Search for the cell housing the specified text and yield its [x, y] center coordinate. 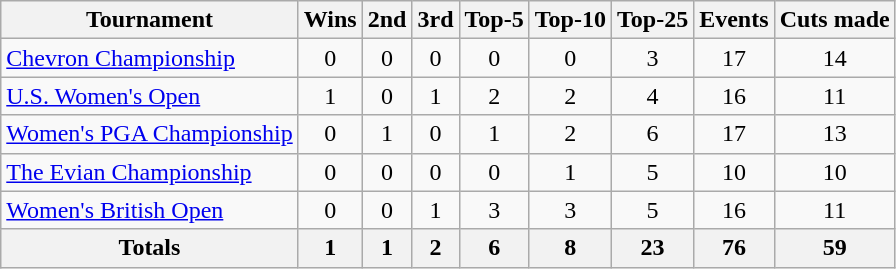
14 [834, 58]
3rd [436, 20]
U.S. Women's Open [150, 96]
Top-25 [652, 20]
Cuts made [834, 20]
Women's British Open [150, 210]
59 [834, 248]
The Evian Championship [150, 172]
Top-5 [494, 20]
4 [652, 96]
76 [734, 248]
13 [834, 134]
Totals [150, 248]
23 [652, 248]
Wins [330, 20]
2nd [387, 20]
Tournament [150, 20]
Chevron Championship [150, 58]
Top-10 [570, 20]
8 [570, 248]
Events [734, 20]
Women's PGA Championship [150, 134]
